Identify which cell holds the provided text, then report its (X, Y) central coordinate. 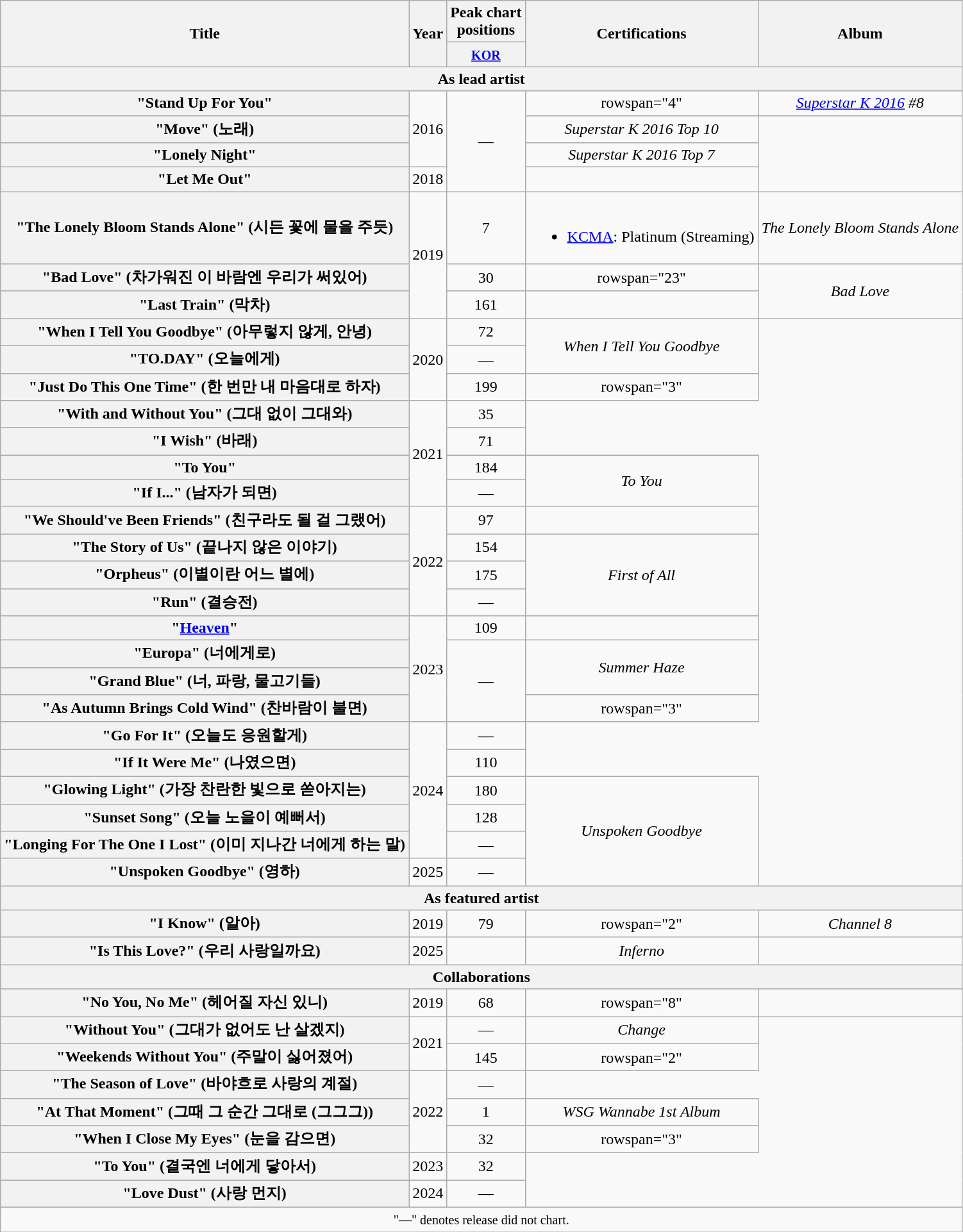
Bad Love (860, 291)
"Glowing Light" (가장 찬란한 빛으로 쏟아지는) (205, 790)
"Move" (노래) (205, 129)
"Longing For The One I Lost" (이미 지나간 너에게 하는 말) (205, 845)
35 (486, 414)
109 (486, 628)
"Grand Blue" (너, 파랑, 물고기들) (205, 681)
"Sunset Song" (오늘 노을이 예뻐서) (205, 818)
Channel 8 (860, 924)
154 (486, 547)
"Go For It" (오늘도 응원할게) (205, 736)
"Heaven" (205, 628)
"No You, No Me" (헤어질 자신 있니) (205, 1003)
As lead artist (481, 79)
KOR (486, 54)
rowspan="23" (641, 278)
"Let Me Out" (205, 179)
"As Autumn Brings Cold Wind" (찬바람이 불면) (205, 709)
97 (486, 520)
"With and Without You" (그대 없이 그대와) (205, 414)
"When I Tell You Goodbye" (아무렇지 않게, 안녕) (205, 332)
"Love Dust" (사랑 먼지) (205, 1194)
145 (486, 1058)
"I Wish" (바래) (205, 441)
"Last Train" (막차) (205, 305)
Superstar K 2016 #8 (860, 103)
KCMA: Platinum (Streaming) (641, 228)
2016 (428, 129)
30 (486, 278)
161 (486, 305)
"I Know" (알아) (205, 924)
"To You" (결국엔 너에게 닿아서) (205, 1167)
rowspan="4" (641, 103)
68 (486, 1003)
71 (486, 441)
"Without You" (그대가 없어도 난 살겠지) (205, 1031)
WSG Wannabe 1st Album (641, 1111)
184 (486, 467)
Superstar K 2016 Top 7 (641, 155)
Collaborations (481, 977)
"The Story of Us" (끝나지 않은 이야기) (205, 547)
Superstar K 2016 Top 10 (641, 129)
"TO.DAY" (오늘에게) (205, 359)
128 (486, 818)
"—" denotes release did not chart. (481, 1219)
Certifications (641, 33)
Title (205, 33)
"We Should've Been Friends" (친구라도 될 걸 그랬어) (205, 520)
The Lonely Bloom Stands Alone (860, 228)
Album (860, 33)
Change (641, 1031)
Unspoken Goodbye (641, 831)
"Lonely Night" (205, 155)
2020 (428, 360)
"Unspoken Goodbye" (영하) (205, 872)
180 (486, 790)
2018 (428, 179)
"If It Were Me" (나였으면) (205, 763)
"The Lonely Bloom Stands Alone" (시든 꽃에 물을 주듯) (205, 228)
199 (486, 387)
"Orpheus" (이별이란 어느 별에) (205, 574)
"Stand Up For You" (205, 103)
rowspan="8" (641, 1003)
110 (486, 763)
"When I Close My Eyes" (눈을 감으면) (205, 1140)
Summer Haze (641, 668)
To You (641, 481)
"Europa" (너에게로) (205, 654)
"The Season of Love" (바야흐로 사랑의 계절) (205, 1085)
Year (428, 33)
"Run" (결승전) (205, 603)
"Is This Love?" (우리 사랑일까요) (205, 951)
When I Tell You Goodbye (641, 346)
175 (486, 574)
"To You" (205, 467)
Inferno (641, 951)
First of All (641, 575)
"At That Moment" (그때 그 순간 그대로 (그그그)) (205, 1111)
7 (486, 228)
"Bad Love" (차가워진 이 바람엔 우리가 써있어) (205, 278)
Peak chartpositions (486, 22)
79 (486, 924)
1 (486, 1111)
"If I..." (남자가 되면) (205, 494)
"Weekends Without You" (주말이 싫어졌어) (205, 1058)
As featured artist (481, 898)
72 (486, 332)
"Just Do This One Time" (한 번만 내 마음대로 하자) (205, 387)
